For the text-containing cell, return its midpoint in (X, Y) coordinate format. 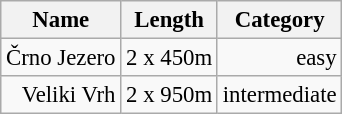
Category (279, 20)
2 x 450m (170, 58)
Črno Jezero (61, 58)
2 x 950m (170, 95)
intermediate (279, 95)
Veliki Vrh (61, 95)
Length (170, 20)
easy (279, 58)
Name (61, 20)
